Return (X, Y) of the center of cell containing provided text 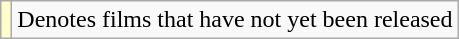
Denotes films that have not yet been released (235, 20)
